Determine the [X, Y] coordinate at the center of the cell enclosing the given text.  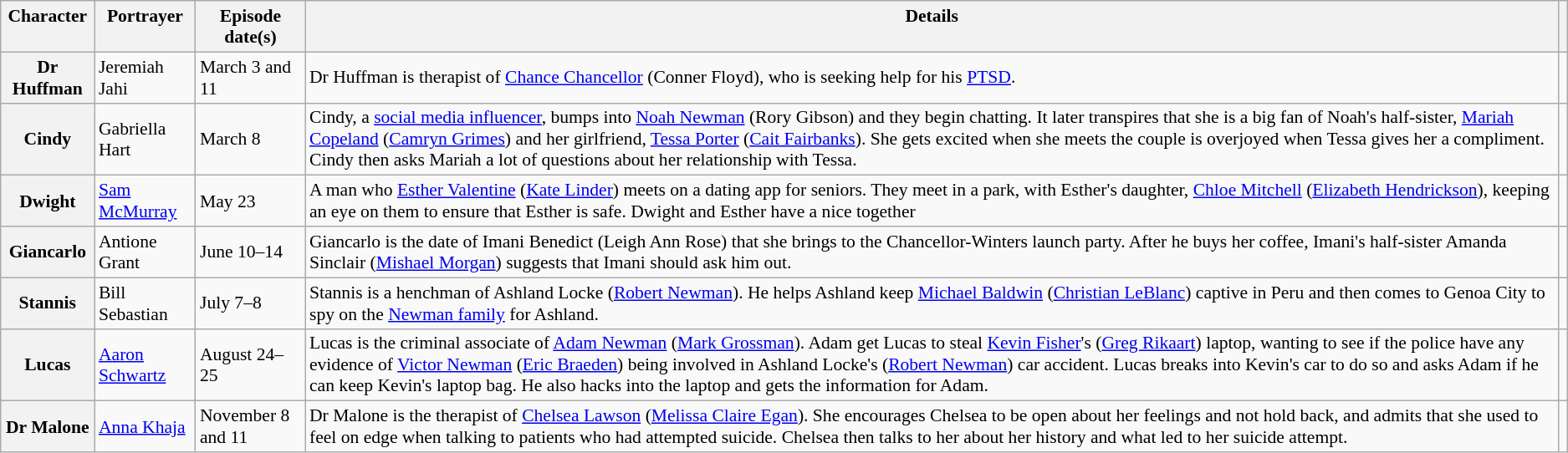
Portrayer [146, 27]
July 7–8 [251, 303]
Dr Huffman is therapist of Chance Chancellor (Conner Floyd), who is seeking help for his PTSD. [932, 77]
Jeremiah Jahi [146, 77]
Bill Sebastian [146, 303]
May 23 [251, 201]
Lucas [48, 364]
March 3 and 11 [251, 77]
Dr Malone [48, 426]
Episode date(s) [251, 27]
Sam McMurray [146, 201]
Dwight [48, 201]
Stannis [48, 303]
Details [932, 27]
June 10–14 [251, 252]
Dr Huffman [48, 77]
Cindy [48, 139]
Giancarlo [48, 252]
Gabriella Hart [146, 139]
August 24–25 [251, 364]
Aaron Schwartz [146, 364]
March 8 [251, 139]
November 8 and 11 [251, 426]
Character [48, 27]
Antione Grant [146, 252]
Anna Khaja [146, 426]
